For the text-containing cell, return its midpoint in [X, Y] coordinate format. 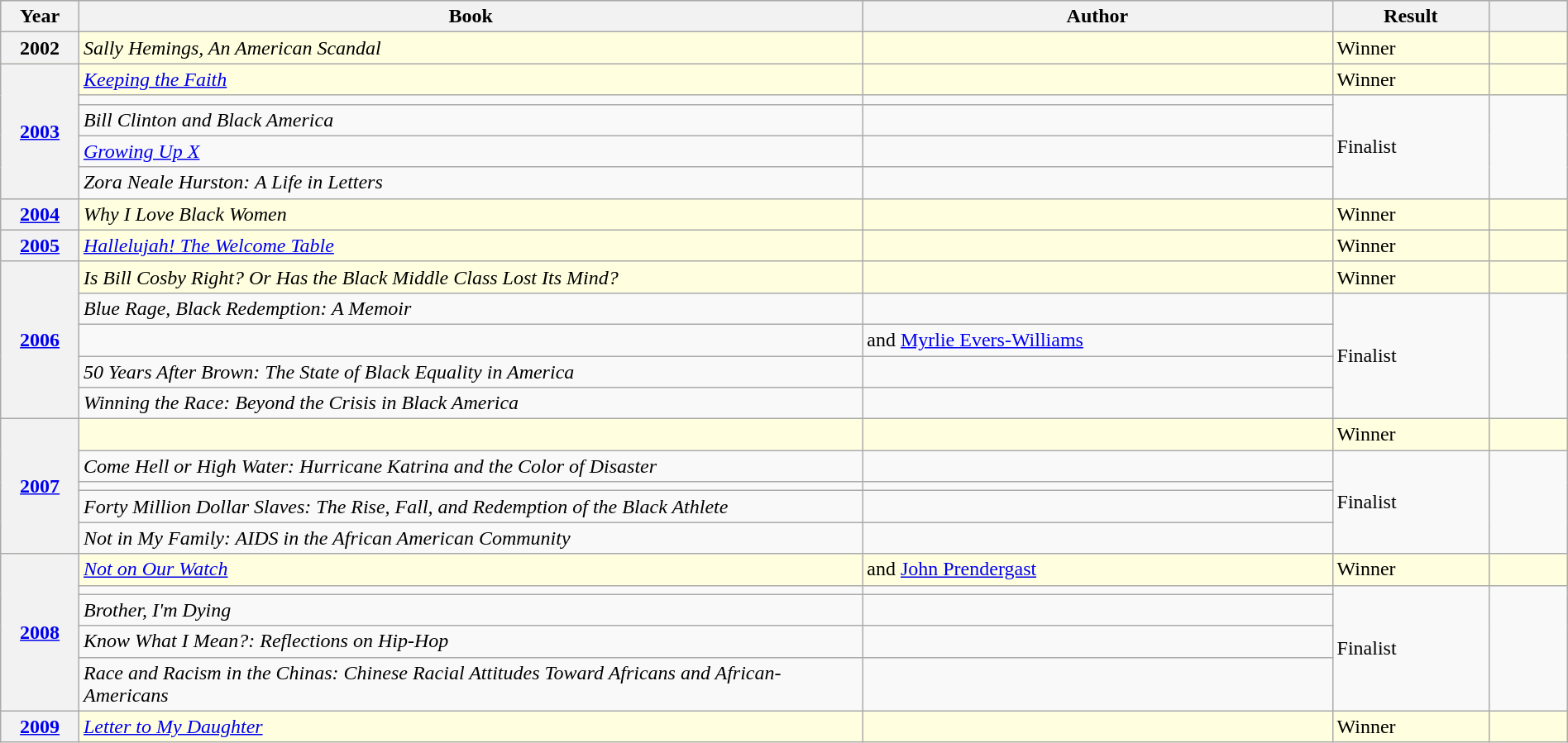
2002 [40, 48]
Letter to My Daughter [470, 726]
50 Years After Brown: The State of Black Equality in America [470, 371]
Result [1411, 17]
Blue Rage, Black Redemption: A Memoir [470, 308]
Hallelujah! The Welcome Table [470, 245]
and Myrlie Evers-Williams [1097, 340]
Not in My Family: AIDS in the African American Community [470, 538]
Keeping the Faith [470, 79]
Race and Racism in the Chinas: Chinese Racial Attitudes Toward Africans and African-Americans [470, 684]
2009 [40, 726]
2008 [40, 632]
Forty Million Dollar Slaves: The Rise, Fall, and Redemption of the Black Athlete [470, 507]
Come Hell or High Water: Hurricane Katrina and the Color of Disaster [470, 466]
and John Prendergast [1097, 569]
Growing Up X [470, 151]
Winning the Race: Beyond the Crisis in Black America [470, 403]
2007 [40, 486]
Zora Neale Hurston: A Life in Letters [470, 183]
Year [40, 17]
2005 [40, 245]
Why I Love Black Women [470, 214]
Book [470, 17]
Not on Our Watch [470, 569]
2003 [40, 131]
Author [1097, 17]
Is Bill Cosby Right? Or Has the Black Middle Class Lost Its Mind? [470, 277]
Know What I Mean?: Reflections on Hip-Hop [470, 641]
2004 [40, 214]
Brother, I'm Dying [470, 610]
Bill Clinton and Black America [470, 120]
2006 [40, 340]
Sally Hemings, An American Scandal [470, 48]
